Search for the cell housing the specified text and yield its (X, Y) center coordinate. 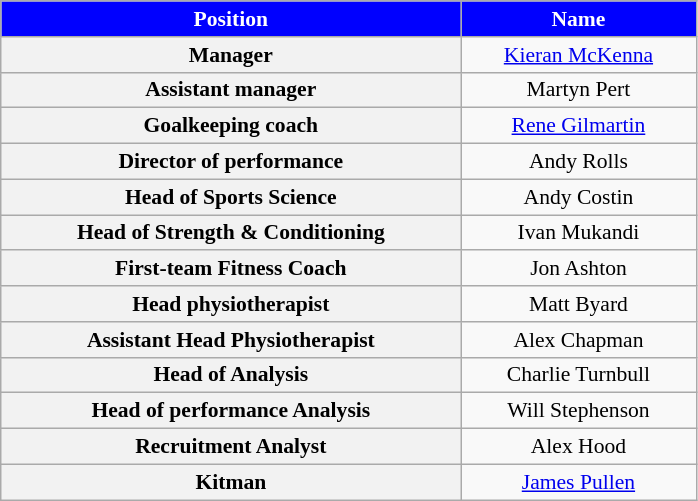
Ivan Mukandi (578, 233)
Charlie Turnbull (578, 375)
Martyn Pert (578, 90)
Head of Analysis (231, 375)
Kitman (231, 482)
James Pullen (578, 482)
Director of performance (231, 162)
Manager (231, 55)
Assistant manager (231, 90)
Jon Ashton (578, 269)
Head physiotherapist (231, 304)
Kieran McKenna (578, 55)
Head of Strength & Conditioning (231, 233)
Recruitment Analyst (231, 447)
Head of Sports Science (231, 197)
Andy Rolls (578, 162)
Position (231, 19)
Alex Hood (578, 447)
Will Stephenson (578, 411)
Head of performance Analysis (231, 411)
Matt Byard (578, 304)
Andy Costin (578, 197)
Name (578, 19)
Goalkeeping coach (231, 126)
Rene Gilmartin (578, 126)
Alex Chapman (578, 340)
Assistant Head Physiotherapist (231, 340)
First-team Fitness Coach (231, 269)
